Return the (x, y) coordinate for the center point of the cell that contains the specified text.  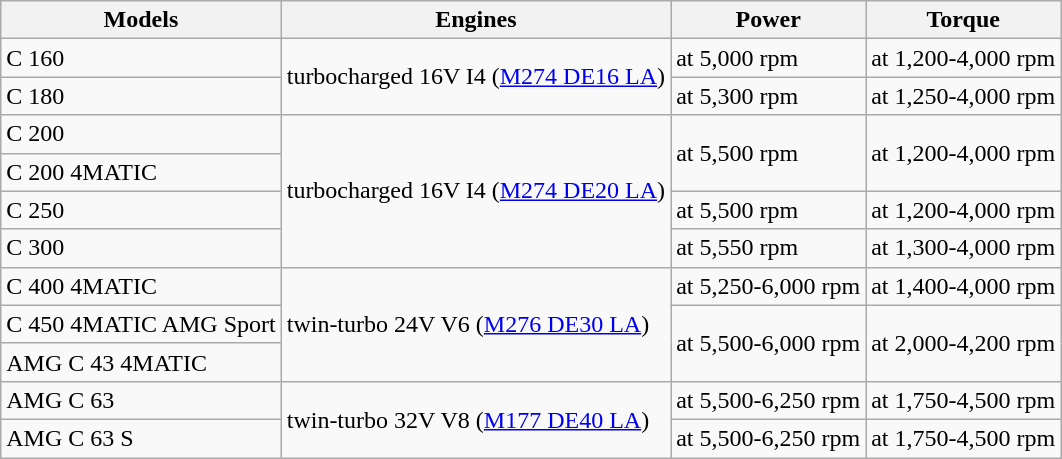
Torque (964, 20)
Power (768, 20)
at 5,000 rpm (768, 58)
turbocharged 16V I4 (M274 DE16 LA) (476, 77)
at 5,550 rpm (768, 248)
at 1,400-4,000 rpm (964, 286)
C 300 (141, 248)
C 160 (141, 58)
C 200 4MATIC (141, 172)
C 450 4MATIC AMG Sport (141, 324)
AMG C 63 (141, 400)
C 250 (141, 210)
turbocharged 16V I4 (M274 DE20 LA) (476, 191)
C 180 (141, 96)
at 2,000-4,200 rpm (964, 343)
at 5,250-6,000 rpm (768, 286)
C 200 (141, 134)
at 5,500-6,000 rpm (768, 343)
twin-turbo 24V V6 (M276 DE30 LA) (476, 324)
AMG C 63 S (141, 438)
Models (141, 20)
AMG C 43 4MATIC (141, 362)
C 400 4MATIC (141, 286)
at 5,300 rpm (768, 96)
at 1,300-4,000 rpm (964, 248)
twin-turbo 32V V8 (M177 DE40 LA) (476, 419)
Engines (476, 20)
at 1,250-4,000 rpm (964, 96)
